Identify which cell holds the provided text, then report its (X, Y) central coordinate. 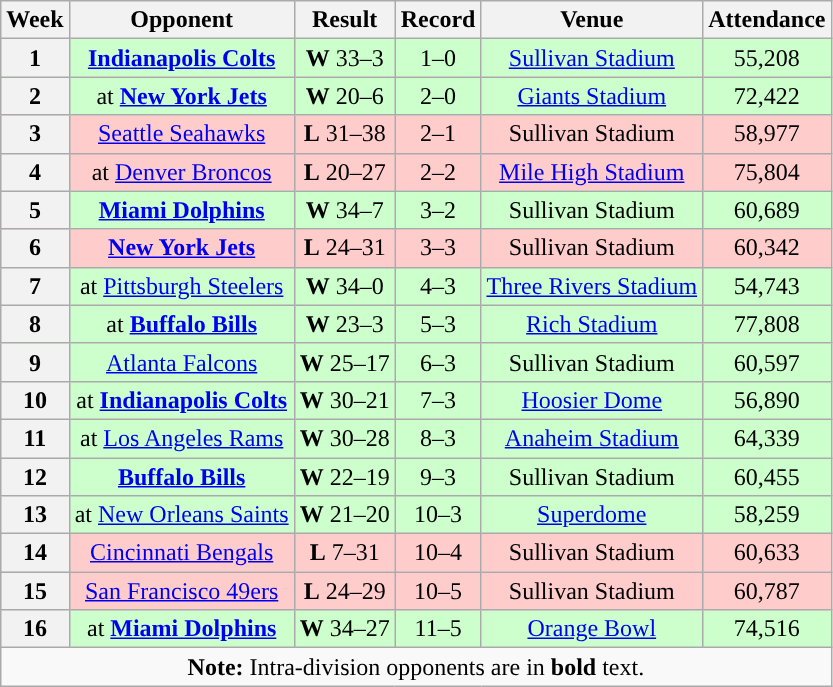
55,208 (767, 58)
W 25–17 (344, 362)
Note: Intra-division opponents are in bold text. (416, 667)
8–3 (438, 438)
3–3 (438, 248)
New York Jets (182, 248)
4–3 (438, 286)
6–3 (438, 362)
3 (35, 134)
10 (35, 400)
Anaheim Stadium (592, 438)
1–0 (438, 58)
Record (438, 20)
Indianapolis Colts (182, 58)
Result (344, 20)
L 24–29 (344, 591)
1 (35, 58)
2–2 (438, 172)
at New Orleans Saints (182, 515)
San Francisco 49ers (182, 591)
15 (35, 591)
Venue (592, 20)
Orange Bowl (592, 629)
58,259 (767, 515)
L 7–31 (344, 553)
72,422 (767, 96)
at Indianapolis Colts (182, 400)
10–3 (438, 515)
8 (35, 324)
W 30–21 (344, 400)
7 (35, 286)
74,516 (767, 629)
9–3 (438, 477)
58,977 (767, 134)
2 (35, 96)
2–1 (438, 134)
12 (35, 477)
60,787 (767, 591)
at New York Jets (182, 96)
at Los Angeles Rams (182, 438)
L 31–38 (344, 134)
Buffalo Bills (182, 477)
9 (35, 362)
W 20–6 (344, 96)
Giants Stadium (592, 96)
Miami Dolphins (182, 210)
Rich Stadium (592, 324)
16 (35, 629)
60,455 (767, 477)
L 20–27 (344, 172)
10–4 (438, 553)
W 34–27 (344, 629)
Three Rivers Stadium (592, 286)
Mile High Stadium (592, 172)
Week (35, 20)
77,808 (767, 324)
13 (35, 515)
W 33–3 (344, 58)
54,743 (767, 286)
4 (35, 172)
75,804 (767, 172)
L 24–31 (344, 248)
W 30–28 (344, 438)
W 34–0 (344, 286)
2–0 (438, 96)
11–5 (438, 629)
11 (35, 438)
60,342 (767, 248)
60,689 (767, 210)
at Miami Dolphins (182, 629)
56,890 (767, 400)
W 22–19 (344, 477)
64,339 (767, 438)
Seattle Seahawks (182, 134)
at Buffalo Bills (182, 324)
at Pittsburgh Steelers (182, 286)
6 (35, 248)
60,597 (767, 362)
14 (35, 553)
5–3 (438, 324)
W 23–3 (344, 324)
Opponent (182, 20)
Superdome (592, 515)
60,633 (767, 553)
10–5 (438, 591)
at Denver Broncos (182, 172)
W 21–20 (344, 515)
Attendance (767, 20)
7–3 (438, 400)
W 34–7 (344, 210)
Hoosier Dome (592, 400)
5 (35, 210)
Cincinnati Bengals (182, 553)
3–2 (438, 210)
Atlanta Falcons (182, 362)
